Capture the cell that displays the provided text and extract its [x, y] central coordinate. 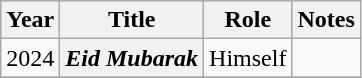
Himself [248, 58]
Eid Mubarak [132, 58]
Title [132, 20]
2024 [30, 58]
Role [248, 20]
Year [30, 20]
Notes [326, 20]
